Determine the (X, Y) coordinate at the center of the cell enclosing the given text.  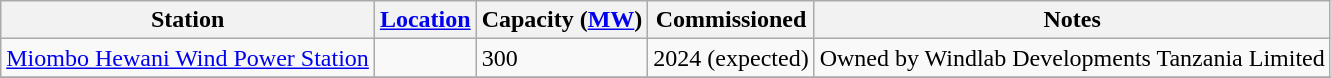
300 (562, 58)
Miombo Hewani Wind Power Station (188, 58)
Station (188, 20)
Capacity (MW) (562, 20)
2024 (expected) (731, 58)
Commissioned (731, 20)
Owned by Windlab Developments Tanzania Limited (1072, 58)
Notes (1072, 20)
Location (425, 20)
